Extract the (x, y) coordinate from the center of the cell holding the provided text.  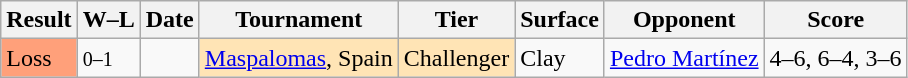
Score (836, 20)
Surface (560, 20)
Pedro Martínez (684, 58)
Maspalomas, Spain (298, 58)
0–1 (108, 58)
Date (170, 20)
Tier (456, 20)
4–6, 6–4, 3–6 (836, 58)
Opponent (684, 20)
Tournament (298, 20)
W–L (108, 20)
Loss (39, 58)
Challenger (456, 58)
Result (39, 20)
Clay (560, 58)
